Pinpoint the cell where the given text exists, returning its (X, Y) midpoint coordinate. 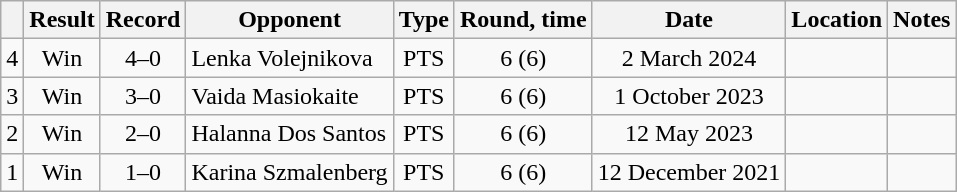
2 March 2024 (689, 58)
12 May 2023 (689, 134)
Vaida Masiokaite (290, 96)
Result (62, 20)
1 (12, 172)
2–0 (143, 134)
Record (143, 20)
Round, time (523, 20)
Lenka Volejnikova (290, 58)
Halanna Dos Santos (290, 134)
1–0 (143, 172)
Location (837, 20)
1 October 2023 (689, 96)
4 (12, 58)
3–0 (143, 96)
2 (12, 134)
4–0 (143, 58)
12 December 2021 (689, 172)
Karina Szmalenberg (290, 172)
Date (689, 20)
Type (424, 20)
Notes (922, 20)
Opponent (290, 20)
3 (12, 96)
